From the cell containing the given text, extract its center point as [x, y] coordinate. 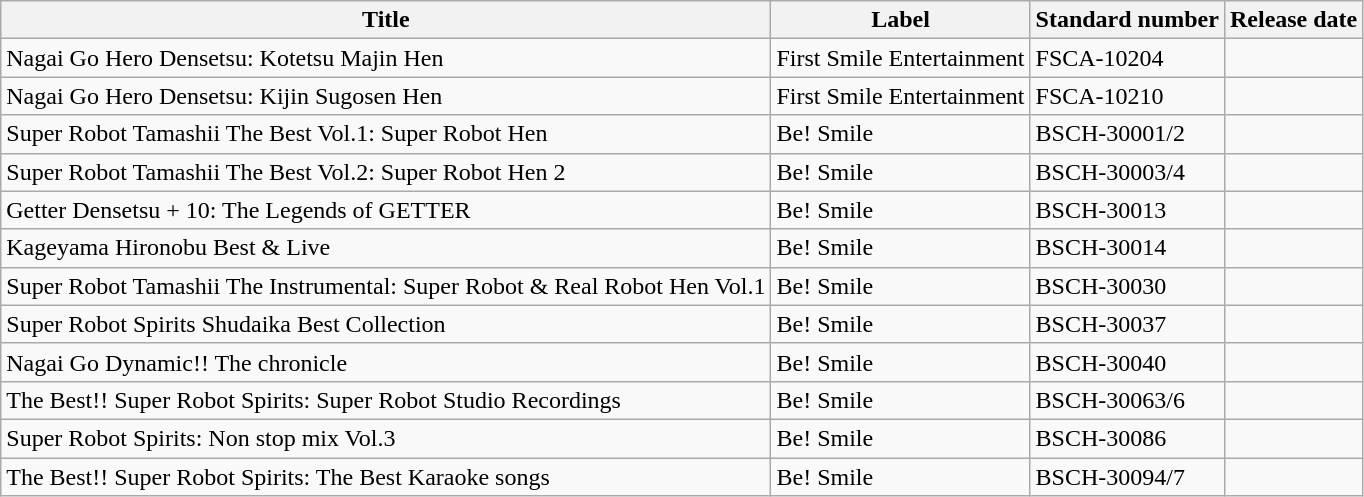
The Best!! Super Robot Spirits: The Best Karaoke songs [386, 477]
Super Robot Tamashii The Instrumental: Super Robot & Real Robot Hen Vol.1 [386, 286]
BSCH-30037 [1127, 324]
BSCH-30040 [1127, 362]
Release date [1293, 20]
Super Robot Tamashii The Best Vol.2: Super Robot Hen 2 [386, 172]
BSCH-30013 [1127, 210]
BSCH-30086 [1127, 438]
Standard number [1127, 20]
BSCH-30063/6 [1127, 400]
FSCA-10210 [1127, 96]
Nagai Go Dynamic!! The chronicle [386, 362]
Getter Densetsu + 10: The Legends of GETTER [386, 210]
BSCH-30030 [1127, 286]
Kageyama Hironobu Best & Live [386, 248]
FSCA-10204 [1127, 58]
Nagai Go Hero Densetsu: Kijin Sugosen Hen [386, 96]
Nagai Go Hero Densetsu: Kotetsu Majin Hen [386, 58]
BSCH-30014 [1127, 248]
Title [386, 20]
Super Robot Tamashii The Best Vol.1: Super Robot Hen [386, 134]
Label [900, 20]
BSCH-30094/7 [1127, 477]
The Best!! Super Robot Spirits: Super Robot Studio Recordings [386, 400]
BSCH-30001/2 [1127, 134]
Super Robot Spirits Shudaika Best Collection [386, 324]
BSCH-30003/4 [1127, 172]
Super Robot Spirits: Non stop mix Vol.3 [386, 438]
